Extract the (x, y) coordinate from the center of the cell holding the provided text.  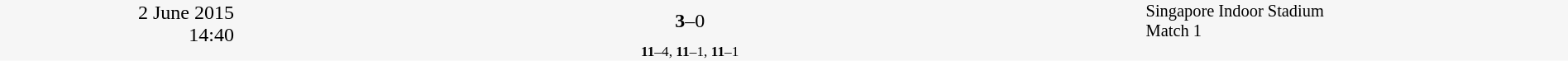
11–4, 11–1, 11–1 (690, 51)
2 June 201514:40 (117, 30)
Singapore Indoor StadiumMatch 1 (1356, 21)
3–0 (690, 21)
